Pinpoint the cell where the given text exists, returning its (X, Y) midpoint coordinate. 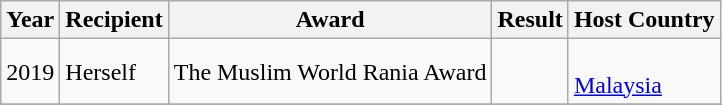
Host Country (644, 20)
Recipient (114, 20)
Malaysia (644, 72)
Herself (114, 72)
Award (330, 20)
2019 (30, 72)
The Muslim World Rania Award (330, 72)
Year (30, 20)
Result (530, 20)
